Return the (X, Y) coordinate for the center point of the cell that contains the specified text.  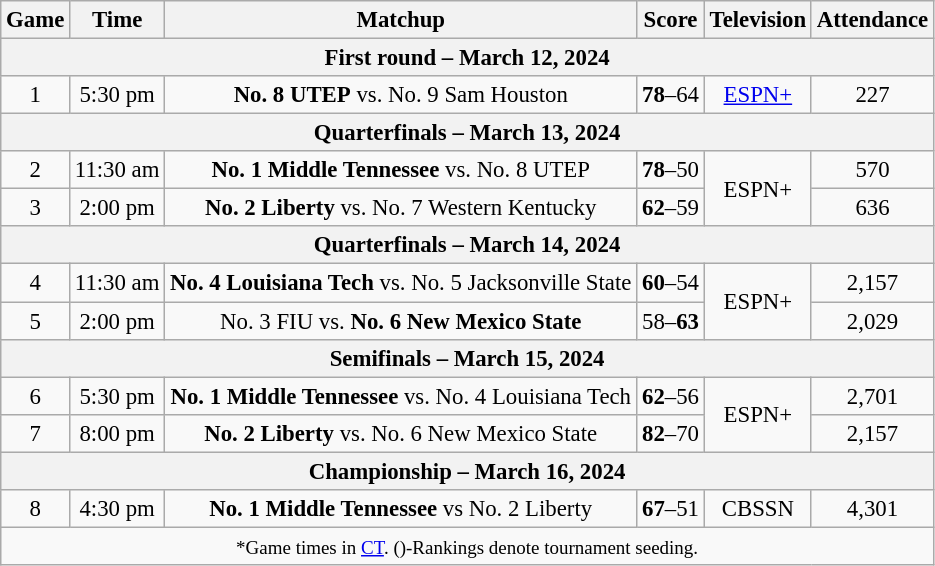
3 (36, 208)
Game (36, 20)
Attendance (872, 20)
58–63 (671, 321)
8:00 pm (118, 433)
2,701 (872, 396)
Semifinals – March 15, 2024 (468, 358)
Quarterfinals – March 14, 2024 (468, 245)
78–50 (671, 170)
7 (36, 433)
No. 4 Louisiana Tech vs. No. 5 Jacksonville State (401, 283)
4:30 pm (118, 509)
First round – March 12, 2024 (468, 58)
No. 1 Middle Tennessee vs. No. 4 Louisiana Tech (401, 396)
62–59 (671, 208)
60–54 (671, 283)
Time (118, 20)
8 (36, 509)
67–51 (671, 509)
636 (872, 208)
Quarterfinals – March 13, 2024 (468, 133)
62–56 (671, 396)
82–70 (671, 433)
6 (36, 396)
*Game times in CT. ()-Rankings denote tournament seeding. (468, 546)
78–64 (671, 95)
No. 1 Middle Tennessee vs No. 2 Liberty (401, 509)
Matchup (401, 20)
Score (671, 20)
227 (872, 95)
4 (36, 283)
No. 2 Liberty vs. No. 7 Western Kentucky (401, 208)
570 (872, 170)
1 (36, 95)
Championship – March 16, 2024 (468, 471)
4,301 (872, 509)
CBSSN (758, 509)
No. 2 Liberty vs. No. 6 New Mexico State (401, 433)
2,029 (872, 321)
No. 3 FIU vs. No. 6 New Mexico State (401, 321)
2 (36, 170)
No. 1 Middle Tennessee vs. No. 8 UTEP (401, 170)
Television (758, 20)
No. 8 UTEP vs. No. 9 Sam Houston (401, 95)
5 (36, 321)
